From the cell containing the given text, extract its center point as [X, Y] coordinate. 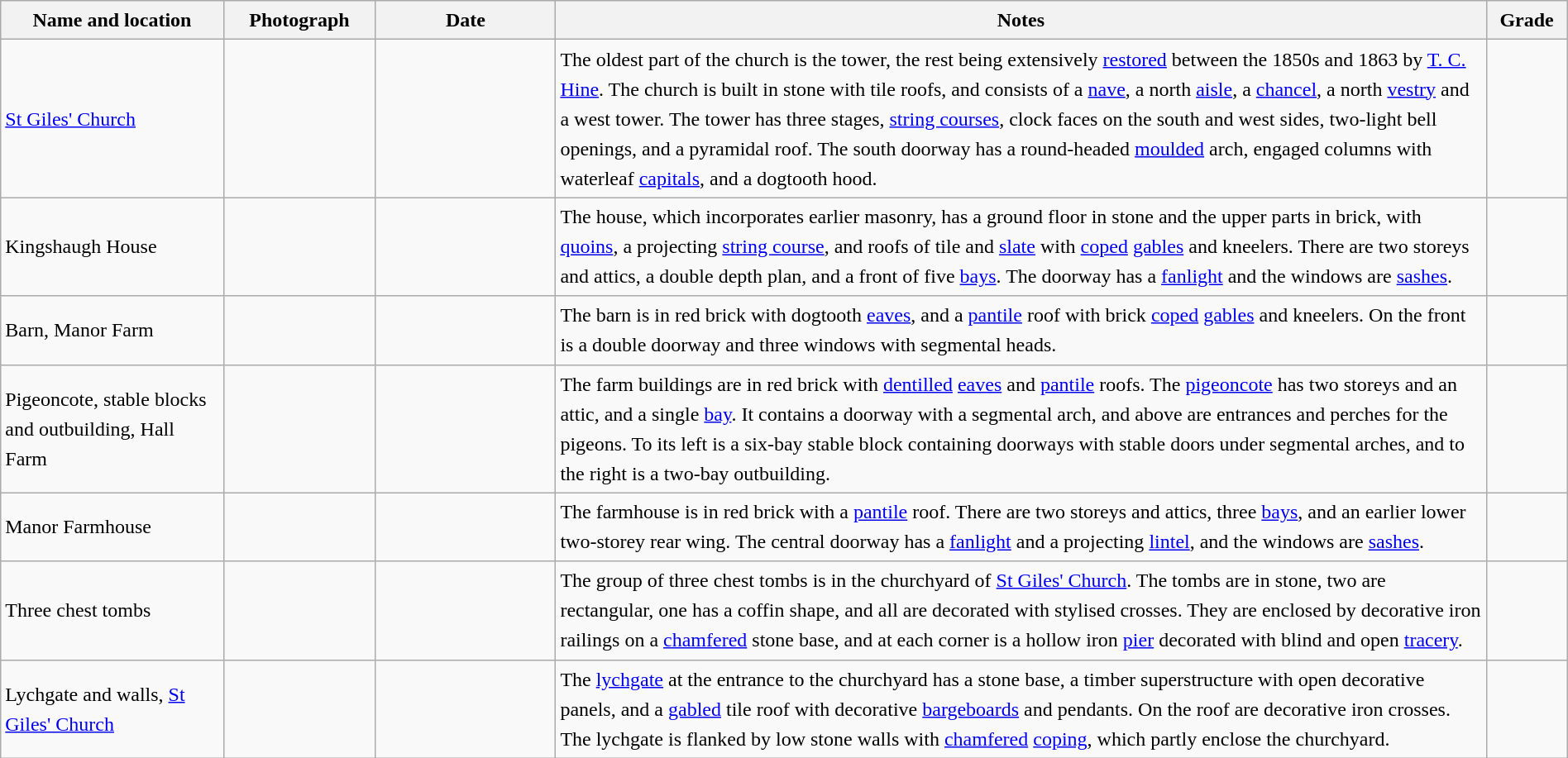
Manor Farmhouse [112, 527]
Barn, Manor Farm [112, 331]
Three chest tombs [112, 610]
St Giles' Church [112, 119]
Photograph [299, 20]
Kingshaugh House [112, 246]
Date [466, 20]
Name and location [112, 20]
Pigeoncote, stable blocks and outbuilding, Hall Farm [112, 428]
Notes [1021, 20]
Grade [1527, 20]
Lychgate and walls, St Giles' Church [112, 709]
